Provide the (x, y) coordinate of the cell's center where the given text is located.  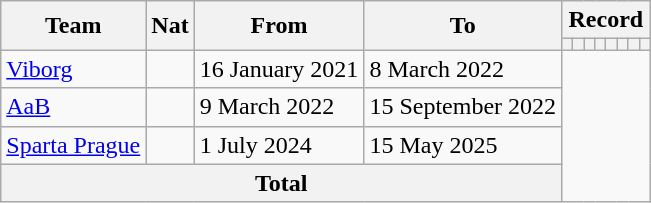
Team (74, 26)
15 September 2022 (463, 107)
Record (606, 20)
Sparta Prague (74, 145)
15 May 2025 (463, 145)
1 July 2024 (279, 145)
Total (282, 183)
Viborg (74, 69)
To (463, 26)
9 March 2022 (279, 107)
8 March 2022 (463, 69)
AaB (74, 107)
16 January 2021 (279, 69)
From (279, 26)
Nat (170, 26)
